For the text-containing cell, return its midpoint in (X, Y) coordinate format. 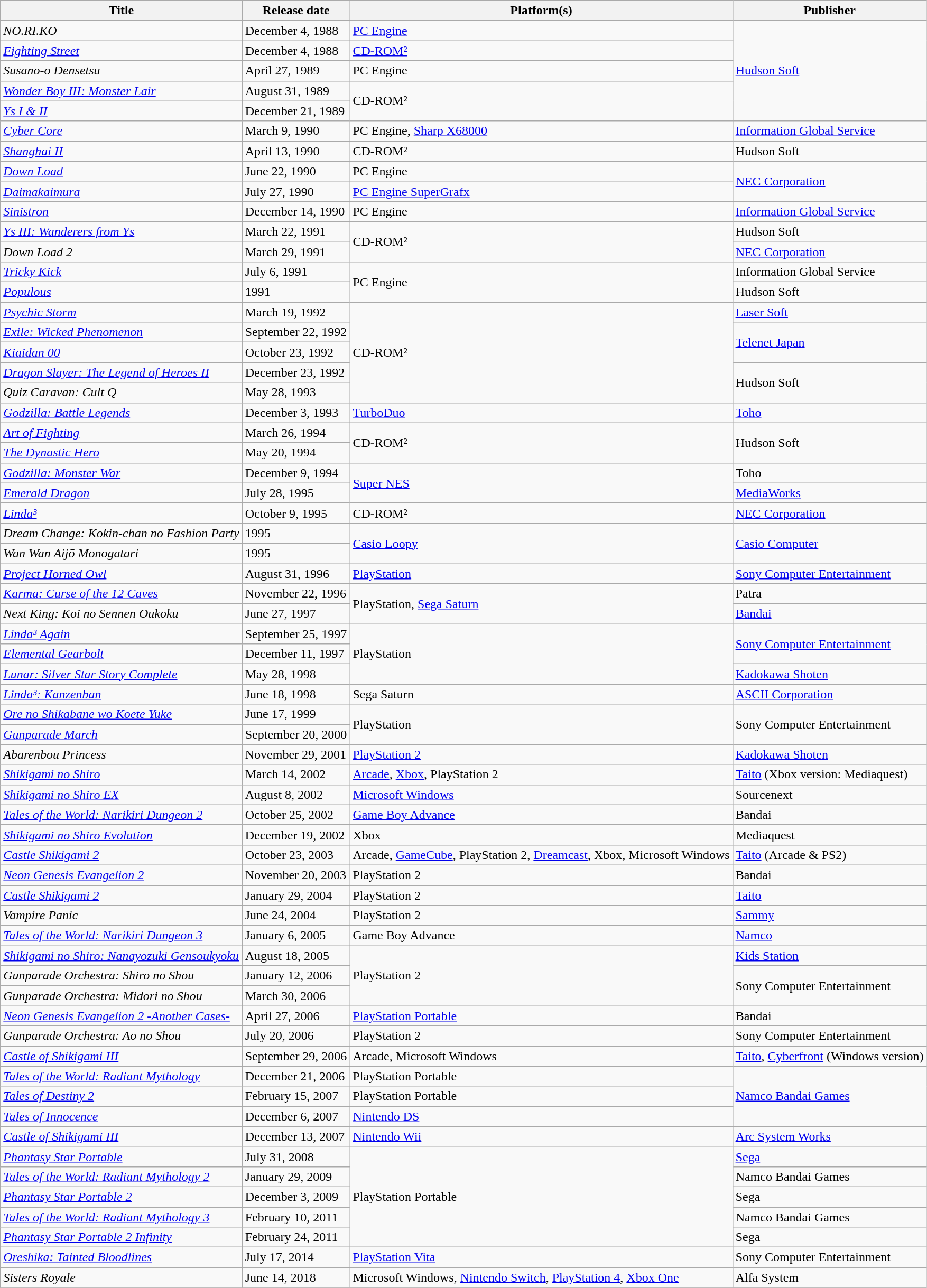
December 6, 2007 (296, 1116)
December 11, 1997 (296, 654)
December 19, 2002 (296, 835)
PlayStation, Sega Saturn (541, 604)
Tales of Destiny 2 (122, 1096)
June 18, 1998 (296, 694)
Linda³ Again (122, 634)
Nintendo DS (541, 1116)
January 29, 2009 (296, 1177)
Shikigami no Shiro (122, 774)
MediaWorks (830, 493)
Platform(s) (541, 11)
Wonder Boy III: Monster Lair (122, 91)
December 13, 2007 (296, 1136)
March 9, 1990 (296, 131)
January 6, 2005 (296, 936)
March 26, 1994 (296, 433)
December 9, 1994 (296, 473)
December 21, 1989 (296, 111)
Sammy (830, 916)
Vampire Panic (122, 916)
Cyber Core (122, 131)
December 23, 1992 (296, 372)
PC Engine, Sharp X68000 (541, 131)
Lunar: Silver Star Story Complete (122, 674)
Arcade, Xbox, PlayStation 2 (541, 774)
Fighting Street (122, 51)
Title (122, 11)
Casio Loopy (541, 543)
Release date (296, 11)
The Dynastic Hero (122, 453)
Down Load (122, 171)
1991 (296, 292)
Tricky Kick (122, 272)
June 14, 2018 (296, 1277)
February 15, 2007 (296, 1096)
Sega Saturn (541, 694)
Shikigami no Shiro EX (122, 795)
Phantasy Star Portable 2 (122, 1197)
April 27, 2006 (296, 1016)
May 28, 1993 (296, 393)
July 27, 1990 (296, 191)
Taito (830, 895)
June 27, 1997 (296, 614)
Arcade, GameCube, PlayStation 2, Dreamcast, Xbox, Microsoft Windows (541, 855)
Shanghai II (122, 151)
Phantasy Star Portable (122, 1156)
Populous (122, 292)
July 6, 1991 (296, 272)
Dragon Slayer: The Legend of Heroes II (122, 372)
May 20, 1994 (296, 453)
Arc System Works (830, 1136)
December 3, 1993 (296, 413)
August 31, 1989 (296, 91)
Shikigami no Shiro Evolution (122, 835)
Art of Fighting (122, 433)
Down Load 2 (122, 252)
Nintendo Wii (541, 1136)
Project Horned Owl (122, 573)
PlayStation Vita (541, 1257)
Tales of the World: Narikiri Dungeon 3 (122, 936)
TurboDuo (541, 413)
September 25, 1997 (296, 634)
Elemental Gearbolt (122, 654)
Taito (Arcade & PS2) (830, 855)
July 31, 2008 (296, 1156)
Emerald Dragon (122, 493)
March 30, 2006 (296, 996)
Gunparade Orchestra: Ao no Shou (122, 1036)
Dream Change: Kokin-chan no Fashion Party (122, 533)
August 31, 1996 (296, 573)
February 24, 2011 (296, 1237)
January 12, 2006 (296, 976)
December 3, 2009 (296, 1197)
August 8, 2002 (296, 795)
Namco (830, 936)
February 10, 2011 (296, 1217)
September 29, 2006 (296, 1056)
Tales of the World: Radiant Mythology 3 (122, 1217)
Neon Genesis Evangelion 2 -Another Cases- (122, 1016)
Exile: Wicked Phenomenon (122, 332)
June 17, 1999 (296, 714)
October 25, 2002 (296, 815)
Phantasy Star Portable 2 Infinity (122, 1237)
March 19, 1992 (296, 312)
Alfa System (830, 1277)
July 28, 1995 (296, 493)
May 28, 1998 (296, 674)
Taito (Xbox version: Mediaquest) (830, 774)
September 22, 1992 (296, 332)
Gunparade Orchestra: Midori no Shou (122, 996)
Ore no Shikabane wo Koete Yuke (122, 714)
Susano-o Densetsu (122, 71)
June 24, 2004 (296, 916)
Casio Computer (830, 543)
Abarenbou Princess (122, 754)
September 20, 2000 (296, 734)
November 20, 2003 (296, 875)
Mediaquest (830, 835)
ASCII Corporation (830, 694)
August 18, 2005 (296, 956)
Publisher (830, 11)
Tales of the World: Radiant Mythology (122, 1076)
October 23, 1992 (296, 352)
Sinistron (122, 211)
Taito, Cyberfront (Windows version) (830, 1056)
October 9, 1995 (296, 513)
Arcade, Microsoft Windows (541, 1056)
March 29, 1991 (296, 252)
Telenet Japan (830, 342)
November 29, 2001 (296, 754)
Gunparade March (122, 734)
NO.RI.KO (122, 31)
Tales of the World: Narikiri Dungeon 2 (122, 815)
Godzilla: Battle Legends (122, 413)
Neon Genesis Evangelion 2 (122, 875)
Linda³: Kanzenban (122, 694)
June 22, 1990 (296, 171)
November 22, 1996 (296, 594)
Linda³ (122, 513)
December 14, 1990 (296, 211)
March 14, 2002 (296, 774)
Wan Wan Aijō Monogatari (122, 553)
Godzilla: Monster War (122, 473)
July 17, 2014 (296, 1257)
Oreshika: Tainted Bloodlines (122, 1257)
Quiz Caravan: Cult Q (122, 393)
Next King: Koi no Sennen Oukoku (122, 614)
December 21, 2006 (296, 1076)
Sourcenext (830, 795)
Tales of the World: Radiant Mythology 2 (122, 1177)
Shikigami no Shiro: Nanayozuki Gensoukyoku (122, 956)
Patra (830, 594)
March 22, 1991 (296, 231)
Xbox (541, 835)
July 20, 2006 (296, 1036)
Daimakaimura (122, 191)
Kids Station (830, 956)
Gunparade Orchestra: Shiro no Shou (122, 976)
Microsoft Windows, Nintendo Switch, PlayStation 4, Xbox One (541, 1277)
Microsoft Windows (541, 795)
October 23, 2003 (296, 855)
April 27, 1989 (296, 71)
Super NES (541, 483)
Ys I & II (122, 111)
January 29, 2004 (296, 895)
Tales of Innocence (122, 1116)
Ys III: Wanderers from Ys (122, 231)
Laser Soft (830, 312)
Sisters Royale (122, 1277)
Karma: Curse of the 12 Caves (122, 594)
Psychic Storm (122, 312)
April 13, 1990 (296, 151)
PC Engine SuperGrafx (541, 191)
Kiaidan 00 (122, 352)
